Extract the [X, Y] coordinate from the center of the cell holding the provided text.  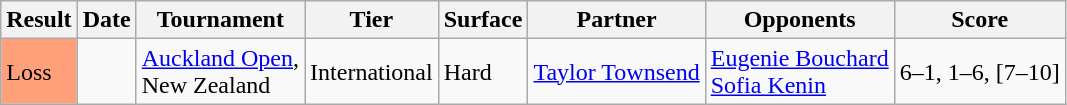
Loss [39, 72]
Hard [483, 72]
Date [106, 20]
Taylor Townsend [616, 72]
Opponents [800, 20]
6–1, 1–6, [7–10] [980, 72]
Surface [483, 20]
Result [39, 20]
Eugenie Bouchard Sofia Kenin [800, 72]
Tier [372, 20]
International [372, 72]
Tournament [220, 20]
Partner [616, 20]
Auckland Open, New Zealand [220, 72]
Score [980, 20]
